Output the [X, Y] coordinate of the center of the cell containing the given text.  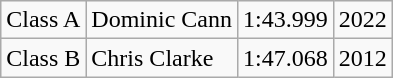
1:47.068 [286, 58]
Dominic Cann [162, 20]
Chris Clarke [162, 58]
Class B [44, 58]
Class A [44, 20]
1:43.999 [286, 20]
2012 [362, 58]
2022 [362, 20]
